Find where the given text appears and provide that cell's center as (X, Y) coordinate. 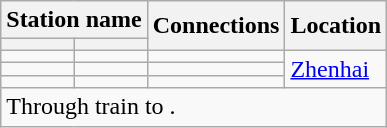
Through train to . (194, 107)
Station name (74, 20)
Zhenhai (336, 69)
Location (336, 26)
Connections (216, 26)
